Return (x, y) of the center of cell containing provided text 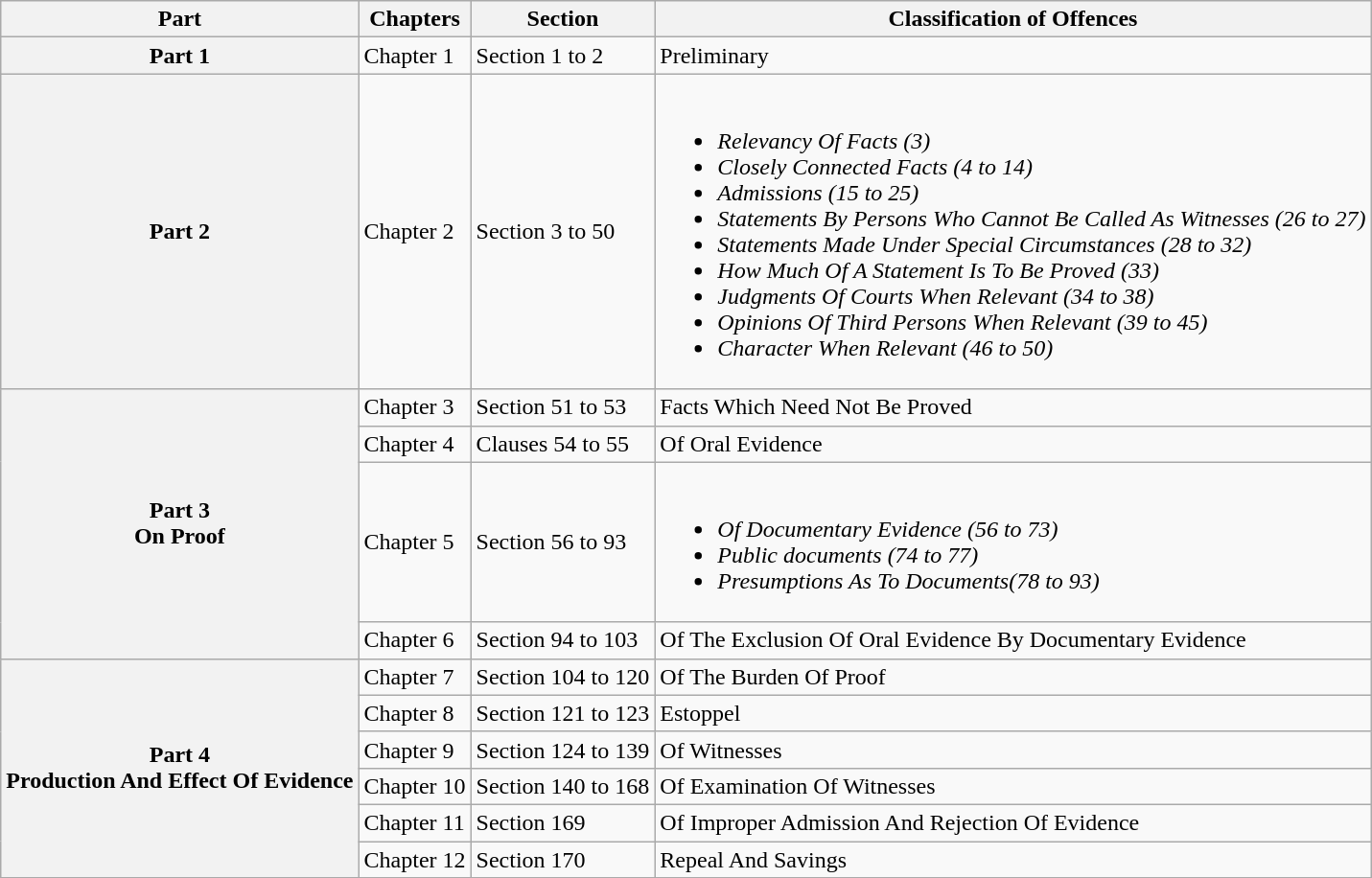
Of The Burden Of Proof (1012, 677)
Section 56 to 93 (563, 543)
Section 121 to 123 (563, 713)
Clauses 54 to 55 (563, 444)
Of The Exclusion Of Oral Evidence By Documentary Evidence (1012, 640)
Classification of Offences (1012, 19)
Chapter 6 (414, 640)
Chapters (414, 19)
Section 140 to 168 (563, 786)
Chapter 1 (414, 56)
Section 3 to 50 (563, 232)
Part 4 Production And Effect Of Evidence (180, 768)
Part 2 (180, 232)
Part 1 (180, 56)
Section 169 (563, 822)
Of Oral Evidence (1012, 444)
Estoppel (1012, 713)
Part (180, 19)
Chapter 9 (414, 750)
Of Improper Admission And Rejection Of Evidence (1012, 822)
Chapter 12 (414, 860)
Chapter 2 (414, 232)
Part 3 On Proof (180, 523)
Chapter 10 (414, 786)
Section 124 to 139 (563, 750)
Facts Which Need Not Be Proved (1012, 407)
Section 1 to 2 (563, 56)
Section (563, 19)
Preliminary (1012, 56)
Section 94 to 103 (563, 640)
Section 170 (563, 860)
Chapter 11 (414, 822)
Repeal And Savings (1012, 860)
Of Documentary Evidence (56 to 73) Public documents (74 to 77)Presumptions As To Documents(78 to 93) (1012, 543)
Chapter 7 (414, 677)
Chapter 5 (414, 543)
Of Witnesses (1012, 750)
Section 51 to 53 (563, 407)
Chapter 8 (414, 713)
Chapter 3 (414, 407)
Of Examination Of Witnesses (1012, 786)
Section 104 to 120 (563, 677)
Chapter 4 (414, 444)
